Return the (X, Y) coordinate for the center point of the cell that contains the specified text.  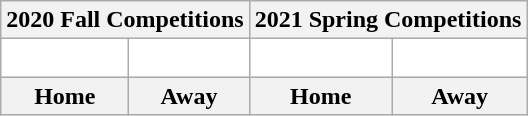
2021 Spring Competitions (388, 20)
2020 Fall Competitions (125, 20)
